Provide the (x, y) coordinate of the cell's center where the given text is located.  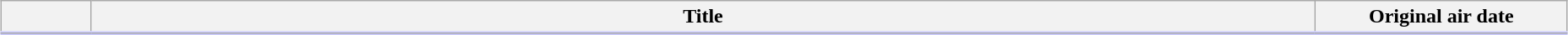
Original air date (1441, 17)
Title (703, 17)
